Output the (X, Y) coordinate of the center of the cell containing the given text.  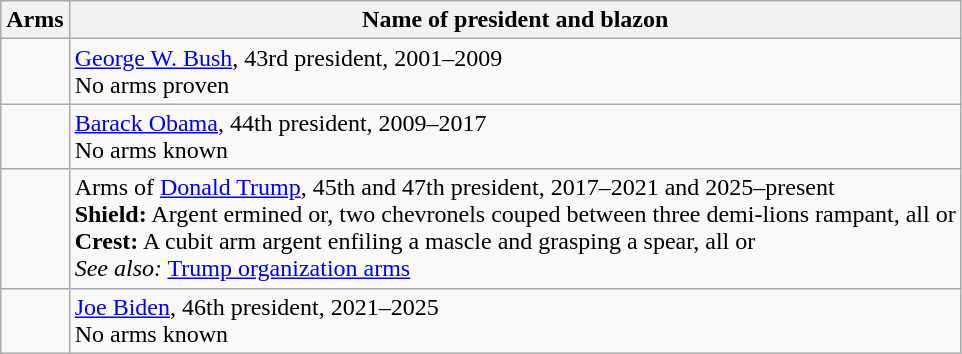
George W. Bush, 43rd president, 2001–2009No arms proven (515, 72)
Barack Obama, 44th president, 2009–2017No arms known (515, 136)
Arms (35, 20)
Joe Biden, 46th president, 2021–2025No arms known (515, 320)
Name of president and blazon (515, 20)
